Scan for the cell matching the given text and deliver its [X, Y] coordinate at center. 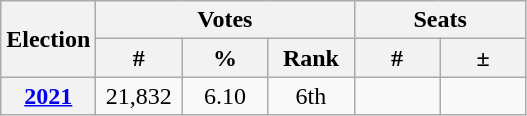
Seats [440, 20]
6th [311, 96]
± [483, 58]
% [225, 58]
Election [48, 39]
Votes [225, 20]
21,832 [139, 96]
Rank [311, 58]
6.10 [225, 96]
2021 [48, 96]
